Capture the cell that displays the provided text and extract its [x, y] central coordinate. 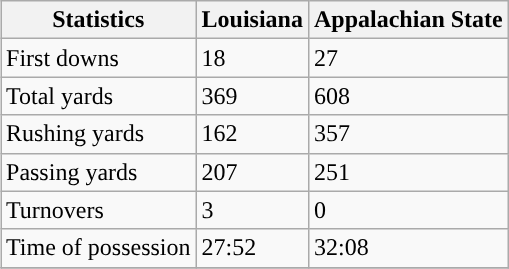
32:08 [408, 248]
First downs [98, 58]
369 [252, 96]
18 [252, 58]
27:52 [252, 248]
357 [408, 134]
Appalachian State [408, 20]
Louisiana [252, 20]
0 [408, 210]
Passing yards [98, 172]
608 [408, 96]
Statistics [98, 20]
Time of possession [98, 248]
207 [252, 172]
162 [252, 134]
27 [408, 58]
Total yards [98, 96]
3 [252, 210]
Turnovers [98, 210]
Rushing yards [98, 134]
251 [408, 172]
